Search for the cell housing the specified text and yield its [x, y] center coordinate. 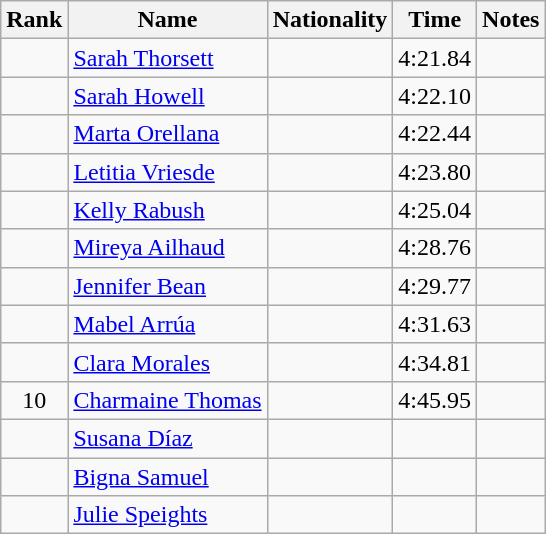
4:22.10 [435, 96]
4:25.04 [435, 210]
Sarah Howell [168, 96]
Julie Speights [168, 515]
Marta Orellana [168, 134]
Name [168, 20]
4:45.95 [435, 400]
4:28.76 [435, 248]
Nationality [330, 20]
10 [34, 400]
4:21.84 [435, 58]
4:34.81 [435, 362]
Mireya Ailhaud [168, 248]
Charmaine Thomas [168, 400]
Rank [34, 20]
Mabel Arrúa [168, 324]
Clara Morales [168, 362]
4:29.77 [435, 286]
4:22.44 [435, 134]
Notes [511, 20]
Sarah Thorsett [168, 58]
Bigna Samuel [168, 477]
Letitia Vriesde [168, 172]
4:31.63 [435, 324]
Kelly Rabush [168, 210]
Susana Díaz [168, 438]
Time [435, 20]
4:23.80 [435, 172]
Jennifer Bean [168, 286]
